Pinpoint the cell where the given text exists, returning its (x, y) midpoint coordinate. 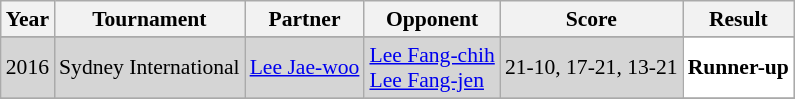
Partner (305, 19)
2016 (28, 68)
21-10, 17-21, 13-21 (592, 68)
Runner-up (738, 68)
Sydney International (150, 68)
Result (738, 19)
Tournament (150, 19)
Year (28, 19)
Lee Jae-woo (305, 68)
Opponent (432, 19)
Score (592, 19)
Lee Fang-chih Lee Fang-jen (432, 68)
